For the text-containing cell, return its midpoint in (x, y) coordinate format. 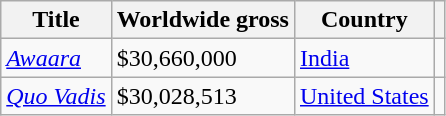
United States (364, 96)
$30,660,000 (202, 58)
Title (56, 20)
Worldwide gross (202, 20)
Quo Vadis (56, 96)
Awaara (56, 58)
India (364, 58)
$30,028,513 (202, 96)
Country (364, 20)
